Capture the cell that displays the provided text and extract its [X, Y] central coordinate. 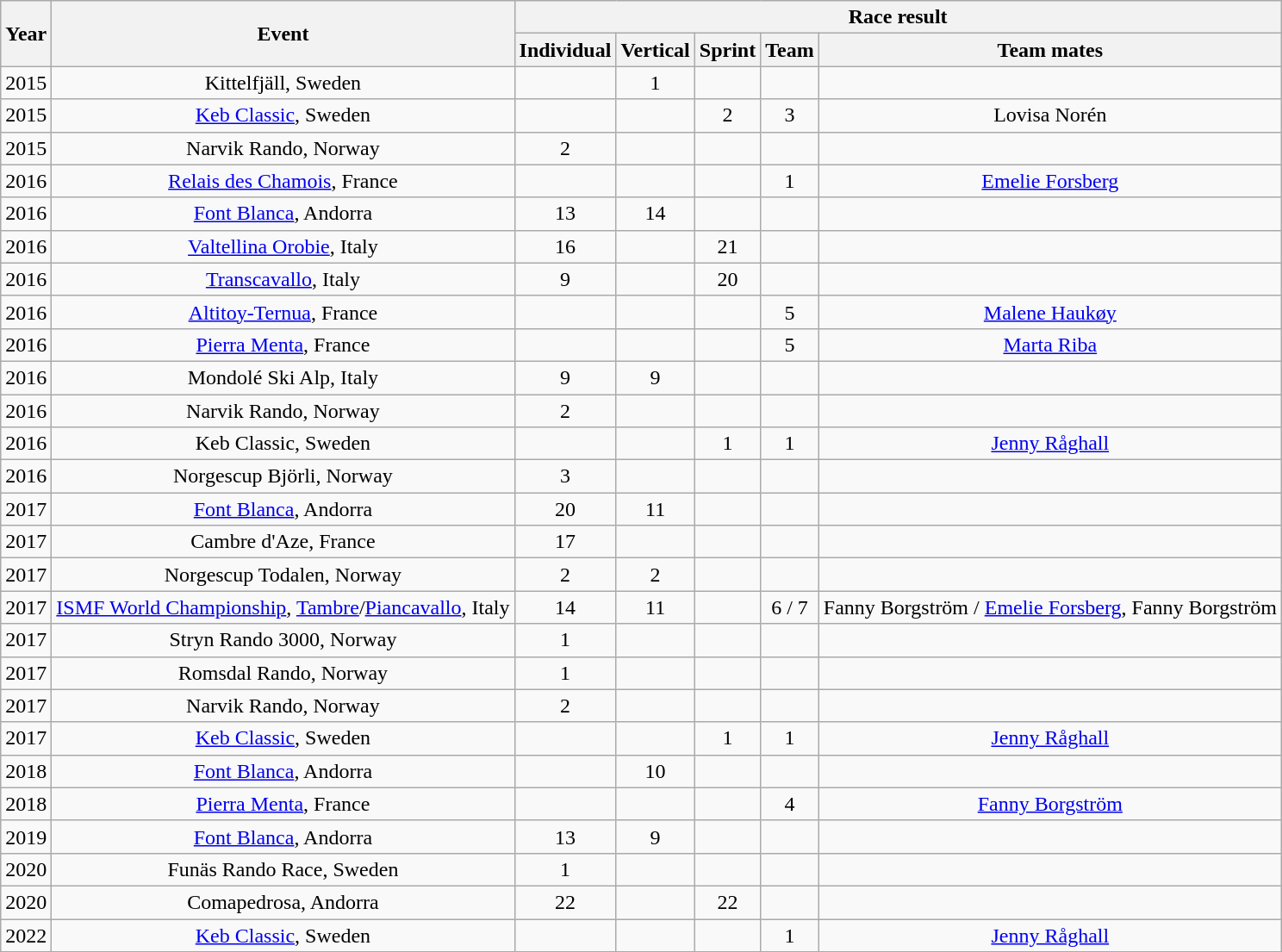
ISMF World Championship, Tambre/Piancavallo, Italy [283, 607]
Event [283, 34]
17 [565, 542]
Comapedrosa, Andorra [283, 902]
6 / 7 [790, 607]
Vertical [655, 50]
10 [655, 771]
Individual [565, 50]
Cambre d'Aze, France [283, 542]
Relais des Chamois, France [283, 181]
Altitoy-Ternua, France [283, 312]
16 [565, 246]
Lovisa Norén [1049, 115]
Transcavallo, Italy [283, 279]
Fanny Borgström / Emelie Forsberg, Fanny Borgström [1049, 607]
Year [26, 34]
Team [790, 50]
Funäs Rando Race, Sweden [283, 869]
Team mates [1049, 50]
21 [727, 246]
Malene Haukøy [1049, 312]
Norgescup Björli, Norway [283, 476]
Kittelfjäll, Sweden [283, 83]
Mondolé Ski Alp, Italy [283, 377]
Norgescup Todalen, Norway [283, 575]
Romsdal Rando, Norway [283, 673]
Valtellina Orobie, Italy [283, 246]
Fanny Borgström [1049, 804]
4 [790, 804]
Sprint [727, 50]
Emelie Forsberg [1049, 181]
2022 [26, 935]
Race result [898, 17]
Marta Riba [1049, 345]
2019 [26, 837]
Stryn Rando 3000, Norway [283, 640]
